From the cell containing the given text, extract its center point as (x, y) coordinate. 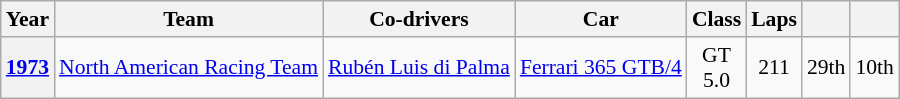
1973 (28, 68)
Laps (774, 19)
211 (774, 68)
North American Racing Team (188, 68)
Team (188, 19)
Year (28, 19)
Rubén Luis di Palma (419, 68)
Co-drivers (419, 19)
Class (716, 19)
29th (826, 68)
Car (601, 19)
Ferrari 365 GTB/4 (601, 68)
10th (874, 68)
GT5.0 (716, 68)
